Return the [x, y] coordinate for the center point of the cell that contains the specified text.  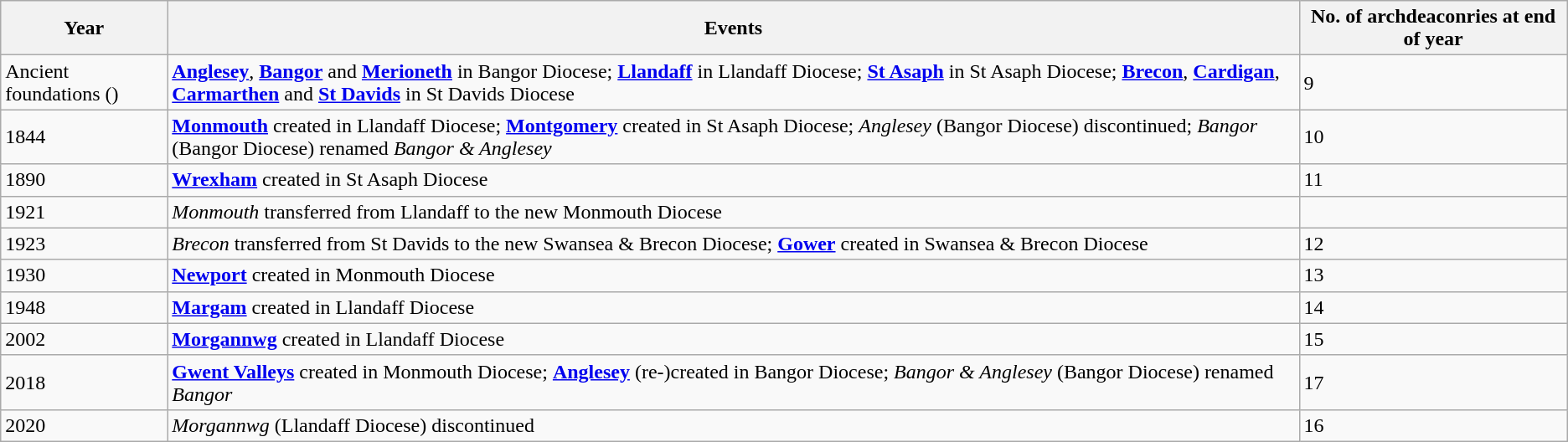
Ancient foundations () [84, 82]
2002 [84, 339]
Monmouth transferred from Llandaff to the new Monmouth Diocese [734, 212]
Margam created in Llandaff Diocese [734, 307]
1930 [84, 275]
2018 [84, 382]
12 [1433, 244]
Wrexham created in St Asaph Diocese [734, 180]
Morgannwg created in Llandaff Diocese [734, 339]
17 [1433, 382]
10 [1433, 137]
1890 [84, 180]
1948 [84, 307]
Morgannwg (Llandaff Diocese) discontinued [734, 425]
No. of archdeaconries at end of year [1433, 28]
16 [1433, 425]
11 [1433, 180]
15 [1433, 339]
Events [734, 28]
Brecon transferred from St Davids to the new Swansea & Brecon Diocese; Gower created in Swansea & Brecon Diocese [734, 244]
13 [1433, 275]
2020 [84, 425]
Year [84, 28]
1921 [84, 212]
Newport created in Monmouth Diocese [734, 275]
1844 [84, 137]
9 [1433, 82]
14 [1433, 307]
1923 [84, 244]
Gwent Valleys created in Monmouth Diocese; Anglesey (re-)created in Bangor Diocese; Bangor & Anglesey (Bangor Diocese) renamed Bangor [734, 382]
